Search for the cell housing the specified text and yield its [x, y] center coordinate. 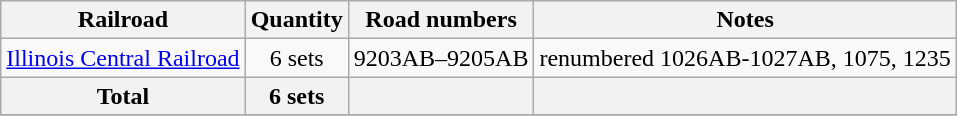
Quantity [296, 20]
Illinois Central Railroad [123, 58]
renumbered 1026AB-1027AB, 1075, 1235 [745, 58]
Railroad [123, 20]
Total [123, 96]
Road numbers [441, 20]
Notes [745, 20]
9203AB–9205AB [441, 58]
